Find where the given text appears and provide that cell's center as (x, y) coordinate. 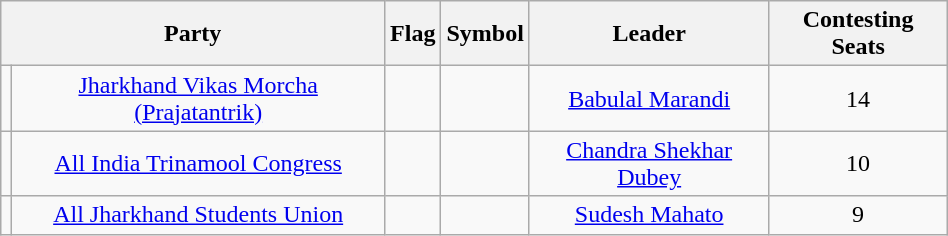
All Jharkhand Students Union (198, 215)
Jharkhand Vikas Morcha (Prajatantrik) (198, 98)
Sudesh Mahato (649, 215)
Chandra Shekhar Dubey (649, 164)
Party (193, 34)
All India Trinamool Congress (198, 164)
Babulal Marandi (649, 98)
Contesting Seats (858, 34)
14 (858, 98)
Flag (413, 34)
10 (858, 164)
Symbol (485, 34)
9 (858, 215)
Leader (649, 34)
